Capture the cell that displays the provided text and extract its (X, Y) central coordinate. 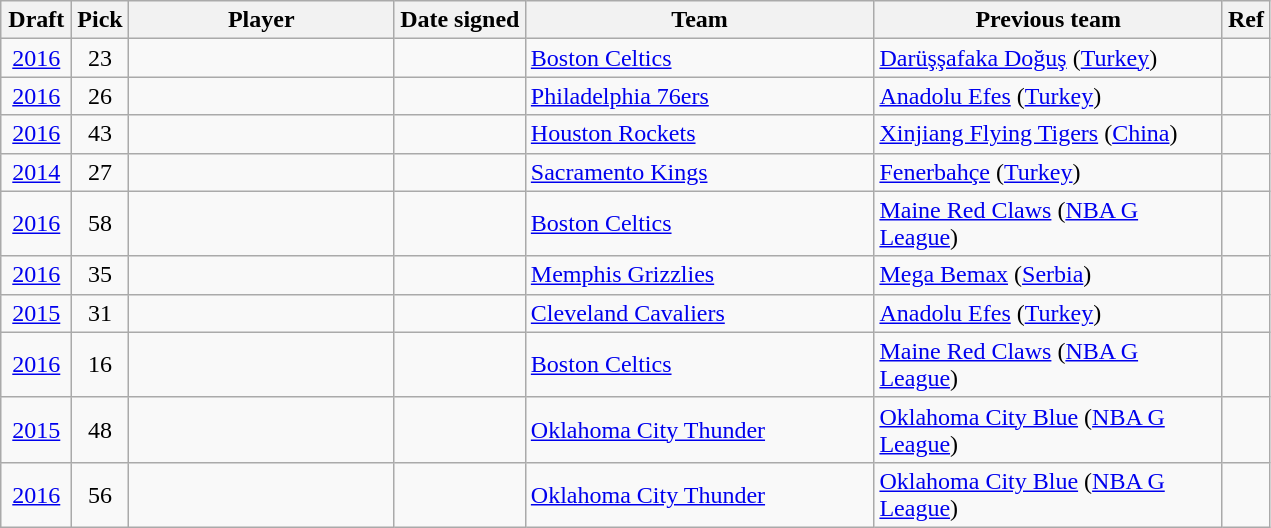
Darüşşafaka Doğuş (Turkey) (1048, 58)
Previous team (1048, 20)
Fenerbahçe (Turkey) (1048, 172)
Date signed (460, 20)
31 (100, 313)
58 (100, 224)
23 (100, 58)
Memphis Grizzlies (700, 275)
Philadelphia 76ers (700, 96)
16 (100, 364)
27 (100, 172)
Houston Rockets (700, 134)
2014 (36, 172)
Xinjiang Flying Tigers (China) (1048, 134)
Sacramento Kings (700, 172)
26 (100, 96)
Cleveland Cavaliers (700, 313)
Player (261, 20)
43 (100, 134)
Team (700, 20)
Draft (36, 20)
56 (100, 494)
Pick (100, 20)
Mega Bemax (Serbia) (1048, 275)
35 (100, 275)
48 (100, 430)
Ref (1246, 20)
